Pinpoint the cell where the given text exists, returning its (X, Y) midpoint coordinate. 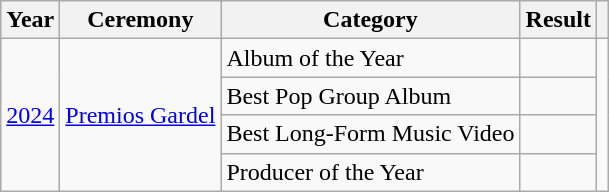
Premios Gardel (140, 115)
2024 (30, 115)
Year (30, 20)
Producer of the Year (370, 172)
Best Long-Form Music Video (370, 134)
Category (370, 20)
Result (558, 20)
Ceremony (140, 20)
Album of the Year (370, 58)
Best Pop Group Album (370, 96)
